Pinpoint the cell where the given text exists, returning its [x, y] midpoint coordinate. 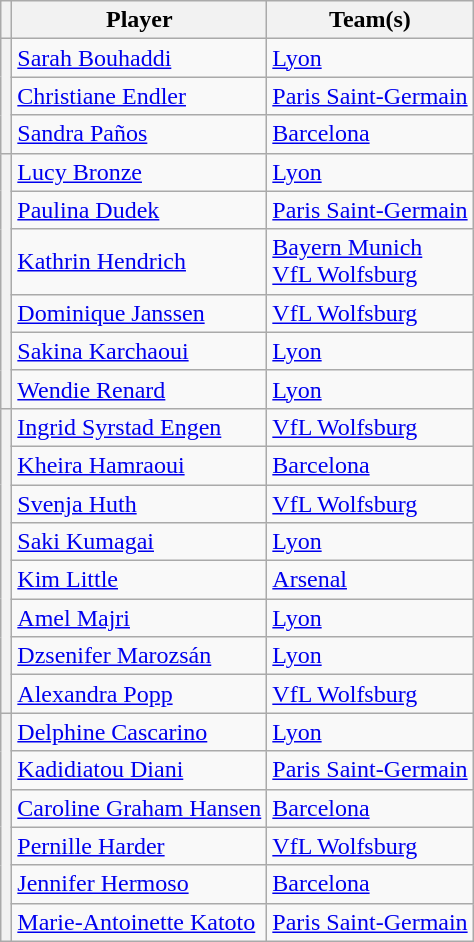
Sarah Bouhaddi [140, 58]
Sandra Paños [140, 134]
Arsenal [370, 580]
Ingrid Syrstad Engen [140, 427]
Kheira Hamraoui [140, 465]
Wendie Renard [140, 389]
Svenja Huth [140, 503]
Bayern Munich VfL Wolfsburg [370, 262]
Marie-Antoinette Katoto [140, 922]
Christiane Endler [140, 96]
Kadidiatou Diani [140, 770]
Caroline Graham Hansen [140, 808]
Jennifer Hermoso [140, 884]
Kathrin Hendrich [140, 262]
Amel Majri [140, 618]
Delphine Cascarino [140, 732]
Dominique Janssen [140, 313]
Player [140, 20]
Paulina Dudek [140, 210]
Kim Little [140, 580]
Team(s) [370, 20]
Saki Kumagai [140, 542]
Sakina Karchaoui [140, 351]
Pernille Harder [140, 846]
Alexandra Popp [140, 694]
Dzsenifer Marozsán [140, 656]
Lucy Bronze [140, 172]
